From the cell containing the given text, extract its center point as (x, y) coordinate. 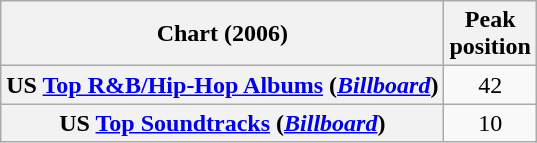
Chart (2006) (222, 34)
US Top Soundtracks (Billboard) (222, 123)
US Top R&B/Hip-Hop Albums (Billboard) (222, 85)
42 (490, 85)
10 (490, 123)
Peakposition (490, 34)
